Search for the cell housing the specified text and yield its (x, y) center coordinate. 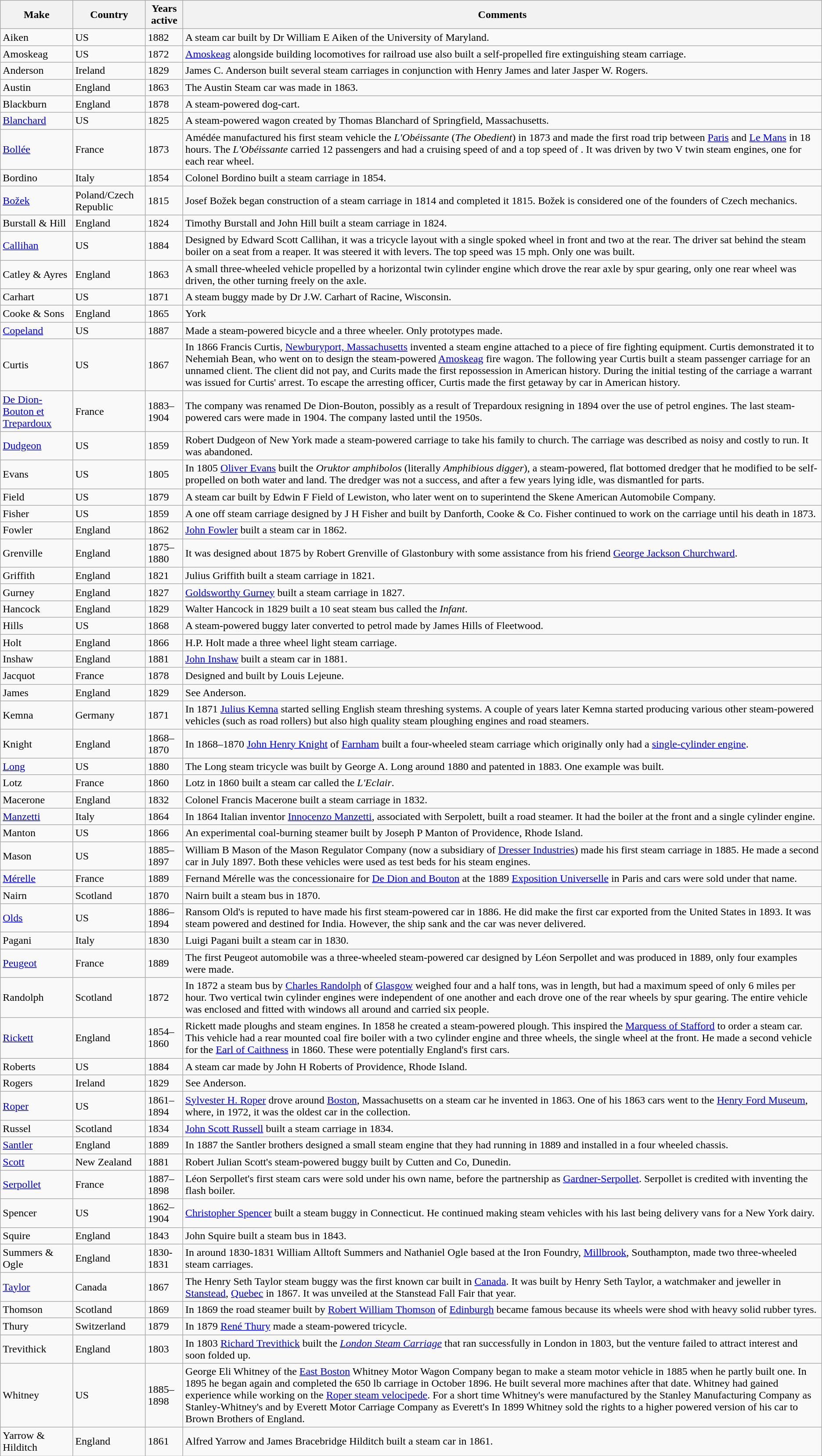
A steam-powered wagon created by Thomas Blanchard of Springfield, Massachusetts. (502, 121)
Timothy Burstall and John Hill built a steam carriage in 1824. (502, 223)
York (502, 314)
John Scott Russell built a steam carriage in 1834. (502, 1129)
1830 (164, 940)
Whitney (37, 1395)
Gurney (37, 592)
The first Peugeot automobile was a three-wheeled steam-powered car designed by Léon Serpollet and was produced in 1889, only four examples were made. (502, 963)
Knight (37, 744)
1868–1870 (164, 744)
A steam buggy made by Dr J.W. Carhart of Racine, Wisconsin. (502, 297)
Canada (109, 1287)
Squire (37, 1236)
Colonel Bordino built a steam carriage in 1854. (502, 178)
In 1868–1870 John Henry Knight of Farnham built a four-wheeled steam carriage which originally only had a single-cylinder engine. (502, 744)
Carhart (37, 297)
1815 (164, 200)
Peugeot (37, 963)
Roberts (37, 1067)
Julius Griffith built a steam carriage in 1821. (502, 575)
In 1879 René Thury made a steam-powered tricycle. (502, 1326)
Christopher Spencer built a steam buggy in Connecticut. He continued making steam vehicles with his last being delivery vans for a New York dairy. (502, 1213)
John Squire built a steam bus in 1843. (502, 1236)
Amoskeag alongside building locomotives for railroad use also built a self-propelled fire extinguishing steam carriage. (502, 54)
1887–1898 (164, 1184)
Comments (502, 15)
New Zealand (109, 1162)
Thomson (37, 1309)
1870 (164, 895)
John Fowler built a steam car in 1862. (502, 530)
Poland/Czech Republic (109, 200)
1882 (164, 37)
A steam car built by Edwin F Field of Lewiston, who later went on to superintend the Skene American Automobile Company. (502, 497)
1861 (164, 1442)
Burstall & Hill (37, 223)
1830-1831 (164, 1258)
1862–1904 (164, 1213)
Long (37, 766)
James C. Anderson built several steam carriages in conjunction with Henry James and later Jasper W. Rogers. (502, 71)
Mérelle (37, 878)
1834 (164, 1129)
1862 (164, 530)
Josef Božek began construction of a steam carriage in 1814 and completed it 1815. Božek is considered one of the founders of Czech mechanics. (502, 200)
1865 (164, 314)
Božek (37, 200)
1880 (164, 766)
Summers & Ogle (37, 1258)
Lotz in 1860 built a steam car called the L'Eclair. (502, 783)
Nairn (37, 895)
Evans (37, 474)
De Dion-Bouton et Trepardoux (37, 411)
1843 (164, 1236)
Robert Julian Scott's steam-powered buggy built by Cutten and Co, Dunedin. (502, 1162)
Pagani (37, 940)
Aiken (37, 37)
Amoskeag (37, 54)
Luigi Pagani built a steam car in 1830. (502, 940)
Dudgeon (37, 446)
Curtis (37, 365)
Make (37, 15)
1854–1860 (164, 1038)
1887 (164, 331)
Scott (37, 1162)
Manton (37, 833)
Yarrow & Hilditch (37, 1442)
1832 (164, 800)
1803 (164, 1348)
Country (109, 15)
Designed and built by Louis Lejeune. (502, 676)
1861–1894 (164, 1106)
A steam car built by Dr William E Aiken of the University of Maryland. (502, 37)
Kemna (37, 715)
Rickett (37, 1038)
Serpollet (37, 1184)
Russel (37, 1129)
1885–1897 (164, 856)
A steam car made by John H Roberts of Providence, Rhode Island. (502, 1067)
Taylor (37, 1287)
1873 (164, 149)
Fowler (37, 530)
Fisher (37, 514)
Cooke & Sons (37, 314)
Switzerland (109, 1326)
James (37, 693)
1825 (164, 121)
Jacquot (37, 676)
A steam-powered dog-cart. (502, 104)
Griffith (37, 575)
Germany (109, 715)
1854 (164, 178)
Roper (37, 1106)
Grenville (37, 553)
A steam-powered buggy later converted to petrol made by James Hills of Fleetwood. (502, 626)
Santler (37, 1145)
1885–1898 (164, 1395)
Hancock (37, 609)
1883–1904 (164, 411)
1886–1894 (164, 917)
Mason (37, 856)
Years active (164, 15)
1821 (164, 575)
The Austin Steam car was made in 1863. (502, 87)
1868 (164, 626)
Catley & Ayres (37, 274)
Copeland (37, 331)
Bollée (37, 149)
Inshaw (37, 659)
In 1869 the road steamer built by Robert William Thomson of Edinburgh became famous because its wheels were shod with heavy solid rubber tyres. (502, 1309)
Goldsworthy Gurney built a steam carriage in 1827. (502, 592)
Spencer (37, 1213)
An experimental coal-burning steamer built by Joseph P Manton of Providence, Rhode Island. (502, 833)
Walter Hancock in 1829 built a 10 seat steam bus called the Infant. (502, 609)
Hills (37, 626)
1875–1880 (164, 553)
1824 (164, 223)
Fernand Mérelle was the concessionaire for De Dion and Bouton at the 1889 Exposition Universelle in Paris and cars were sold under that name. (502, 878)
It was designed about 1875 by Robert Grenville of Glastonbury with some assistance from his friend George Jackson Churchward. (502, 553)
Randolph (37, 998)
1805 (164, 474)
Austin (37, 87)
Made a steam-powered bicycle and a three wheeler. Only prototypes made. (502, 331)
Olds (37, 917)
Rogers (37, 1083)
Callihan (37, 246)
Nairn built a steam bus in 1870. (502, 895)
The Long steam tricycle was built by George A. Long around 1880 and patented in 1883. One example was built. (502, 766)
Trevithick (37, 1348)
Thury (37, 1326)
1869 (164, 1309)
Manzetti (37, 816)
H.P. Holt made a three wheel light steam carriage. (502, 642)
Lotz (37, 783)
1827 (164, 592)
A one off steam carriage designed by J H Fisher and built by Danforth, Cooke & Co. Fisher continued to work on the carriage until his death in 1873. (502, 514)
John Inshaw built a steam car in 1881. (502, 659)
Bordino (37, 178)
Blanchard (37, 121)
In 1887 the Santler brothers designed a small steam engine that they had running in 1889 and installed in a four wheeled chassis. (502, 1145)
Macerone (37, 800)
1864 (164, 816)
Holt (37, 642)
1860 (164, 783)
Anderson (37, 71)
Colonel Francis Macerone built a steam carriage in 1832. (502, 800)
Field (37, 497)
Alfred Yarrow and James Bracebridge Hilditch built a steam car in 1861. (502, 1442)
Blackburn (37, 104)
